Provide the [X, Y] coordinate of the cell's center where the given text is located.  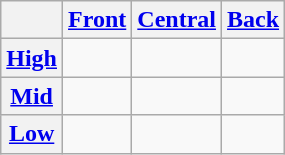
High [32, 58]
Central [177, 20]
Low [32, 134]
Mid [32, 96]
Back [254, 20]
Front [98, 20]
